Identify which cell holds the provided text, then report its [x, y] central coordinate. 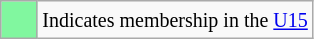
Indicates membership in the U15 [175, 20]
